Extract the (x, y) coordinate from the center of the cell holding the provided text.  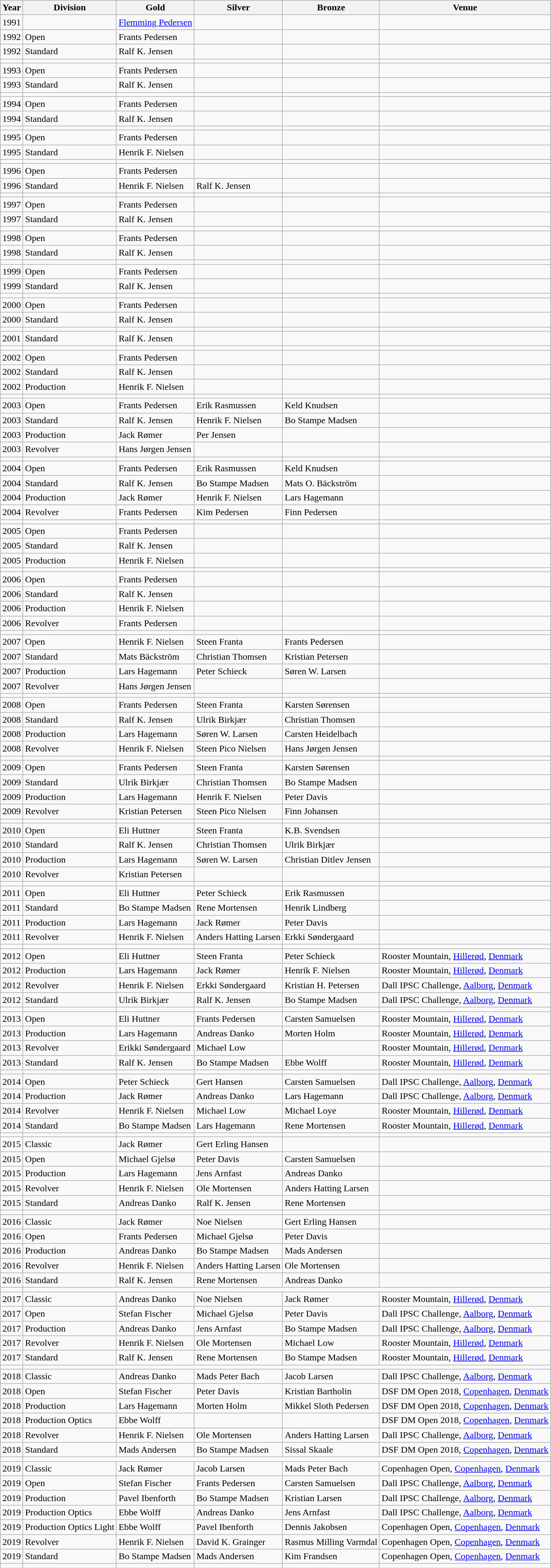
Mats Bäckström (155, 657)
1991 (12, 22)
Division (70, 8)
Sissal Skaale (331, 1450)
Kristian H. Petersen (331, 985)
Erikki Søndergaard (155, 1048)
Bronze (331, 8)
2001 (12, 339)
Gert Hansen (238, 1081)
Christian Ditlev Jensen (331, 860)
Per Jensen (238, 435)
Production Optics Light (70, 1527)
Kim Frandsen (331, 1556)
Carsten Heidelbach (331, 734)
Finn Johansen (331, 811)
Venue (465, 8)
Gold (155, 8)
Rasmus Milling Varmdal (331, 1542)
Henrik Lindberg (331, 908)
Mats O. Bäckström (331, 483)
Flemming Pedersen (155, 22)
K.B. Svendsen (331, 830)
Mikkel Sloth Pedersen (331, 1406)
David K. Grainger (238, 1542)
Michael Loye (331, 1111)
Year (12, 8)
Silver (238, 8)
Kristian Bartholin (331, 1391)
Finn Pedersen (331, 512)
Dennis Jakobsen (331, 1527)
Kristian Larsen (331, 1498)
Kim Pedersen (238, 512)
